Search for the cell housing the specified text and yield its [x, y] center coordinate. 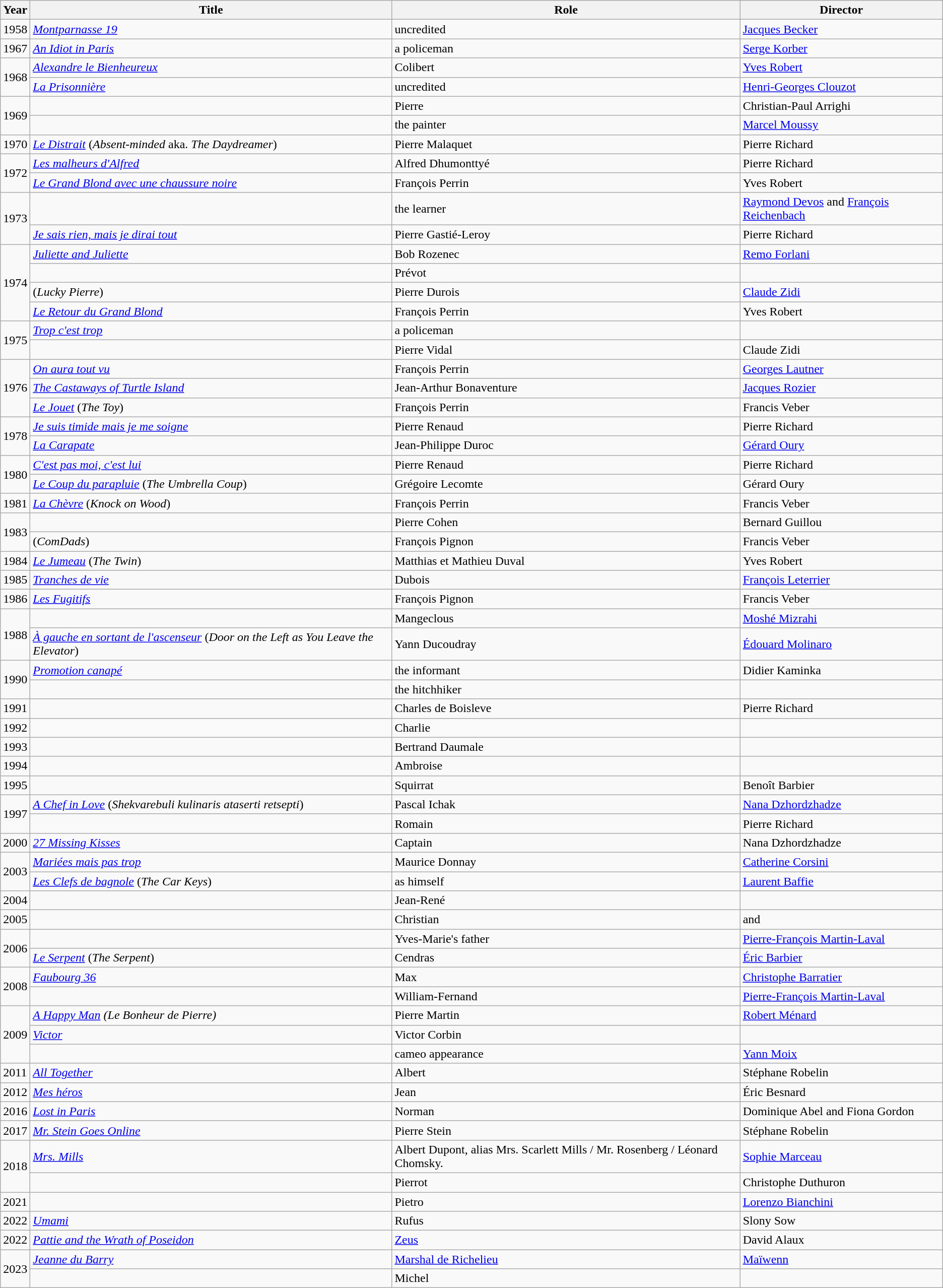
1991 [15, 709]
1986 [15, 599]
Sophie Marceau [841, 1156]
1973 [15, 218]
1980 [15, 474]
La Chèvre (Knock on Wood) [211, 503]
27 Missing Kisses [211, 843]
Christian-Paul Arrighi [841, 106]
1981 [15, 503]
Pierre Vidal [566, 350]
1985 [15, 580]
and [841, 920]
1988 [15, 635]
Max [566, 977]
Remo Forlani [841, 253]
Jean-René [566, 900]
(Lucky Pierre) [211, 292]
David Alaux [841, 1240]
the hitchhiker [566, 689]
Le Grand Blond avec une chaussure noire [211, 182]
Jacques Becker [841, 29]
Pattie and the Wrath of Poseidon [211, 1240]
Bob Rozenec [566, 253]
Bertrand Daumale [566, 747]
Jacques Rozier [841, 388]
Le Distrait (Absent-minded aka. The Daydreamer) [211, 144]
Les Clefs de bagnole (The Car Keys) [211, 881]
2004 [15, 900]
Pierre [566, 106]
2011 [15, 1073]
(ComDads) [211, 541]
2012 [15, 1092]
Les Fugitifs [211, 599]
1968 [15, 77]
Matthias et Mathieu Duval [566, 561]
1976 [15, 388]
Victor [211, 1035]
All Together [211, 1073]
1958 [15, 29]
Title [211, 10]
Robert Ménard [841, 1015]
Éric Barbier [841, 958]
1978 [15, 436]
Romain [566, 823]
Maurice Donnay [566, 862]
La Carapate [211, 445]
1992 [15, 728]
1997 [15, 814]
Michel [566, 1278]
Captain [566, 843]
Laurent Baffie [841, 881]
Faubourg 36 [211, 977]
2009 [15, 1035]
Grégoire Lecomte [566, 484]
Édouard Molinaro [841, 644]
1995 [15, 785]
Christophe Barratier [841, 977]
2021 [15, 1202]
Rufus [566, 1221]
1994 [15, 766]
Pierrot [566, 1182]
1972 [15, 173]
Mangeclous [566, 618]
2000 [15, 843]
the informant [566, 670]
Victor Corbin [566, 1035]
1975 [15, 340]
the painter [566, 125]
Mariées mais pas trop [211, 862]
Didier Kaminka [841, 670]
William-Fernand [566, 996]
cameo appearance [566, 1054]
Pierre Malaquet [566, 144]
1990 [15, 680]
Jean [566, 1092]
À gauche en sortant de l'ascenseur (Door on the Left as You Leave the Elevator) [211, 644]
Le Retour du Grand Blond [211, 311]
Alexandre le Bienheureux [211, 68]
Les malheurs d'Alfred [211, 163]
An Idiot in Paris [211, 48]
Zeus [566, 1240]
2017 [15, 1130]
Mrs. Mills [211, 1156]
Promotion canapé [211, 670]
A Happy Man (Le Bonheur de Pierre) [211, 1015]
Le Jumeau (The Twin) [211, 561]
Albert [566, 1073]
2003 [15, 871]
Christian [566, 920]
Yves-Marie's father [566, 939]
Jeanne du Barry [211, 1259]
as himself [566, 881]
Year [15, 10]
Le Coup du parapluie (The Umbrella Coup) [211, 484]
Charlie [566, 728]
Colibert [566, 68]
Yann Ducoudray [566, 644]
François Leterrier [841, 580]
Raymond Devos and François Reichenbach [841, 209]
2005 [15, 920]
On aura tout vu [211, 369]
Le Jouet (The Toy) [211, 407]
1967 [15, 48]
2018 [15, 1166]
Yann Moix [841, 1054]
1974 [15, 282]
Je suis timide mais je me soigne [211, 426]
1983 [15, 532]
the learner [566, 209]
Cendras [566, 958]
Henri-Georges Clouzot [841, 87]
Bernard Guillou [841, 522]
1970 [15, 144]
Ambroise [566, 766]
1993 [15, 747]
Benoît Barbier [841, 785]
Jean-Philippe Duroc [566, 445]
Pierre Stein [566, 1130]
Pierre Durois [566, 292]
Pierre Cohen [566, 522]
Catherine Corsini [841, 862]
Norman [566, 1111]
A Chef in Love (Shekvarebuli kulinaris ataserti retsepti) [211, 804]
2023 [15, 1269]
Prévot [566, 273]
C'est pas moi, c'est lui [211, 465]
Director [841, 10]
Charles de Boisleve [566, 709]
Dominique Abel and Fiona Gordon [841, 1111]
1969 [15, 115]
La Prisonnière [211, 87]
Pierre Martin [566, 1015]
Alfred Dhumonttyé [566, 163]
Mr. Stein Goes Online [211, 1130]
Le Serpent (The Serpent) [211, 958]
Tranches de vie [211, 580]
2016 [15, 1111]
Lorenzo Bianchini [841, 1202]
Éric Besnard [841, 1092]
Montparnasse 19 [211, 29]
Lost in Paris [211, 1111]
Maïwenn [841, 1259]
Moshé Mizrahi [841, 618]
Serge Korber [841, 48]
Jean-Arthur Bonaventure [566, 388]
Juliette and Juliette [211, 253]
Pierre Gastié-Leroy [566, 234]
Christophe Duthuron [841, 1182]
Albert Dupont, alias Mrs. Scarlett Mills / Mr. Rosenberg / Léonard Chomsky. [566, 1156]
Umami [211, 1221]
2006 [15, 948]
Slony Sow [841, 1221]
Mes héros [211, 1092]
Trop c'est trop [211, 331]
Je sais rien, mais je dirai tout [211, 234]
Squirrat [566, 785]
Role [566, 10]
2008 [15, 987]
Dubois [566, 580]
1984 [15, 561]
Georges Lautner [841, 369]
Pietro [566, 1202]
Pascal Ichak [566, 804]
The Castaways of Turtle Island [211, 388]
Marshal de Richelieu [566, 1259]
Marcel Moussy [841, 125]
